Output the [X, Y] coordinate of the center of the cell containing the given text.  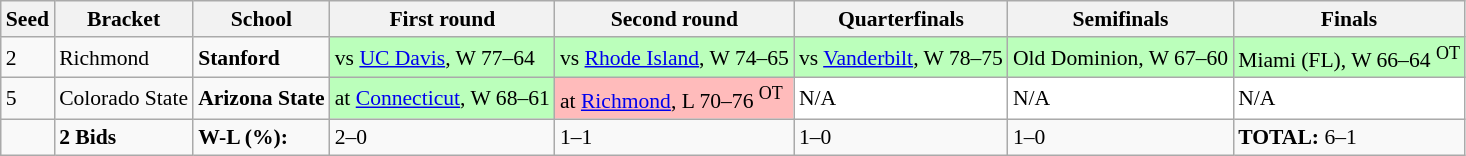
TOTAL: 6–1 [1349, 137]
vs Vanderbilt, W 78–75 [901, 58]
W-L (%): [262, 137]
5 [28, 98]
2 [28, 58]
1–1 [674, 137]
2 Bids [124, 137]
Quarterfinals [901, 19]
Semifinals [1120, 19]
School [262, 19]
Arizona State [262, 98]
Old Dominion, W 67–60 [1120, 58]
vs Rhode Island, W 74–65 [674, 58]
at Richmond, L 70–76 OT [674, 98]
vs UC Davis, W 77–64 [442, 58]
Stanford [262, 58]
Seed [28, 19]
Miami (FL), W 66–64 OT [1349, 58]
Bracket [124, 19]
2–0 [442, 137]
at Connecticut, W 68–61 [442, 98]
First round [442, 19]
Colorado State [124, 98]
Second round [674, 19]
Richmond [124, 58]
Finals [1349, 19]
